Pinpoint the cell where the given text exists, returning its [X, Y] midpoint coordinate. 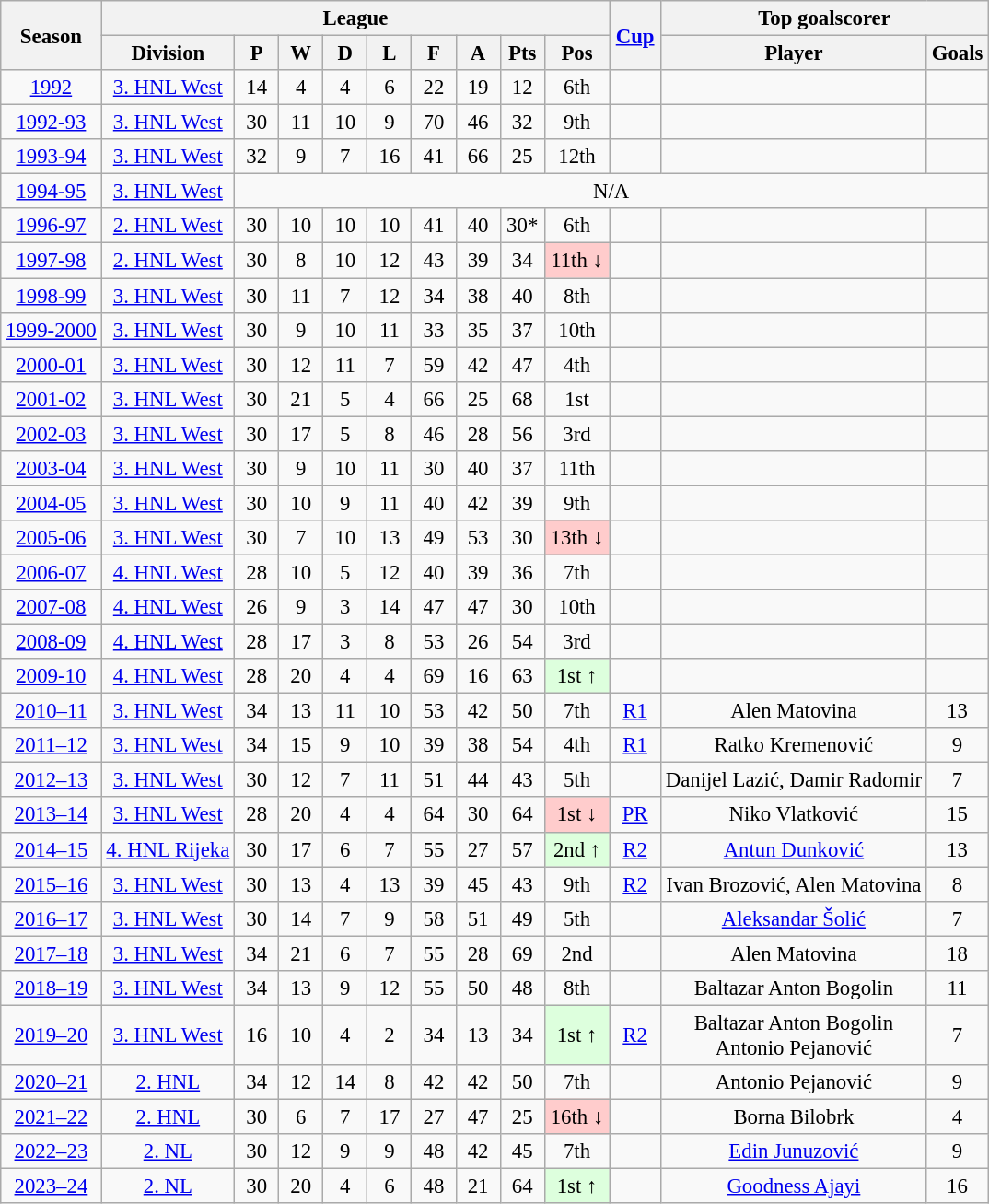
2nd ↑ [576, 849]
L [390, 53]
Pos [576, 53]
33 [434, 330]
11th [576, 469]
1996-97 [52, 226]
Cup [635, 35]
Aleksandar Šolić [794, 918]
2002-03 [52, 434]
12th [576, 157]
68 [522, 399]
36 [522, 572]
2001-02 [52, 399]
Danijel Lazić, Damir Radomir [794, 780]
2017–18 [52, 953]
2012–13 [52, 780]
4. HNL Rijeka [168, 849]
2020–21 [52, 1082]
Division [168, 53]
56 [522, 434]
N/A [611, 192]
2010–11 [52, 711]
2019–20 [52, 1035]
2022–23 [52, 1151]
44 [478, 780]
Borna Bilobrk [794, 1116]
70 [434, 123]
63 [522, 676]
35 [478, 330]
2021–22 [52, 1116]
Pts [522, 53]
1993-94 [52, 157]
2 [390, 1035]
2016–17 [52, 918]
57 [522, 849]
Antonio Pejanović [794, 1082]
1992 [52, 88]
2013–14 [52, 815]
2006-07 [52, 572]
16th ↓ [576, 1116]
1994-95 [52, 192]
2008-09 [52, 642]
2015–16 [52, 884]
1st ↓ [576, 815]
2nd [576, 953]
League [355, 18]
2000-01 [52, 365]
11th ↓ [576, 261]
W [301, 53]
Ratko Kremenović [794, 745]
Baltazar Anton Bogolin Antonio Pejanović [794, 1035]
Goals [957, 53]
D [345, 53]
18 [957, 953]
1998-99 [52, 296]
Antun Dunković [794, 849]
Baltazar Anton Bogolin [794, 988]
Top goalscorer [823, 18]
F [434, 53]
Edin Junuzović [794, 1151]
2003-04 [52, 469]
2009-10 [52, 676]
Niko Vlatković [794, 815]
1997-98 [52, 261]
Ivan Brozović, Alen Matovina [794, 884]
1992-93 [52, 123]
2011–12 [52, 745]
30* [522, 226]
Player [794, 53]
2007-08 [52, 607]
2005-06 [52, 538]
59 [434, 365]
Season [52, 35]
PR [635, 815]
13th ↓ [576, 538]
Goodness Ajayi [794, 1186]
58 [434, 918]
2018–19 [52, 988]
A [478, 53]
2014–15 [52, 849]
1999-2000 [52, 330]
2023–24 [52, 1186]
P [257, 53]
1st [576, 399]
2004-05 [52, 503]
22 [434, 88]
19 [478, 88]
